Scan for the cell matching the given text and deliver its [X, Y] coordinate at center. 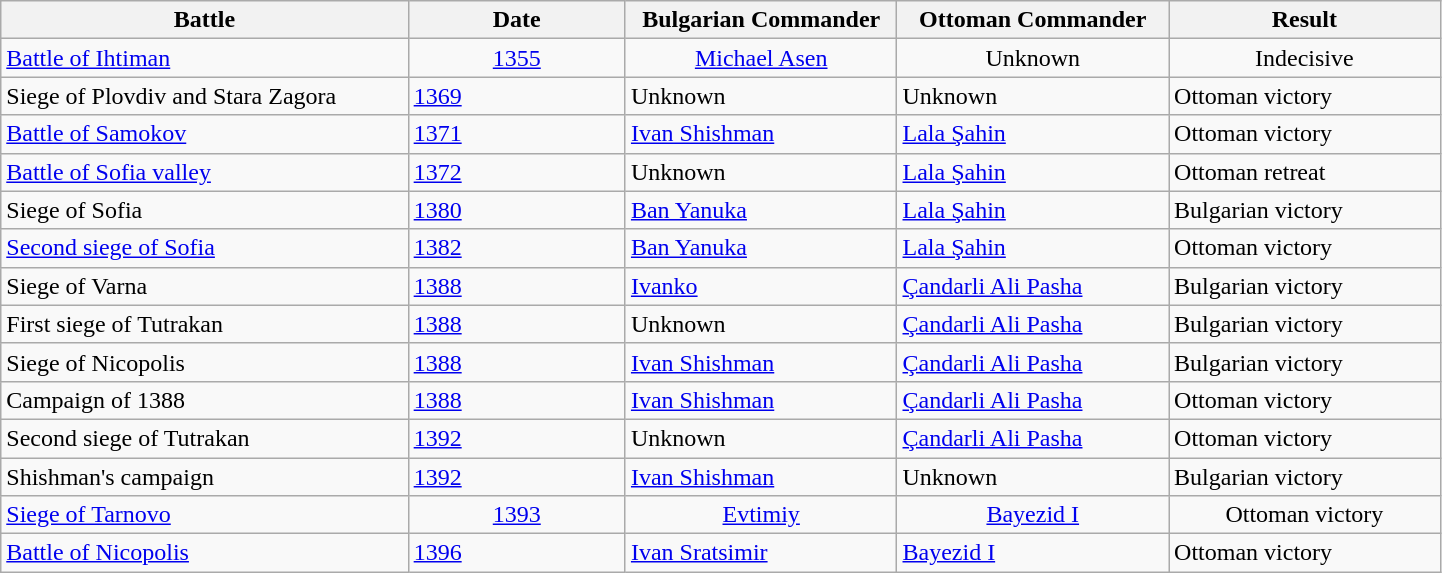
1393 [516, 515]
1380 [516, 210]
Ottoman retreat [1305, 172]
1369 [516, 96]
Shishman's campaign [204, 477]
Campaign of 1388 [204, 400]
Battle of Ihtiman [204, 58]
Battle [204, 20]
Result [1305, 20]
Battle of Sofia valley [204, 172]
Indecisive [1305, 58]
Ivanko [761, 286]
1371 [516, 134]
Siege of Varna [204, 286]
Ottoman Commander [1033, 20]
Siege of Sofia [204, 210]
First siege of Tutrakan [204, 324]
Bulgarian Commander [761, 20]
Battle of Samokov [204, 134]
Siege of Plovdiv and Stara Zagora [204, 96]
Siege of Tarnovo [204, 515]
Siege of Nicopolis [204, 362]
1355 [516, 58]
Ivan Sratsimir [761, 553]
Battle of Nicopolis [204, 553]
Date [516, 20]
1372 [516, 172]
Second siege of Tutrakan [204, 438]
1382 [516, 248]
Evtimiy [761, 515]
Michael Asen [761, 58]
1396 [516, 553]
Second siege of Sofia [204, 248]
